Provide the [X, Y] coordinate of the cell's center where the given text is located.  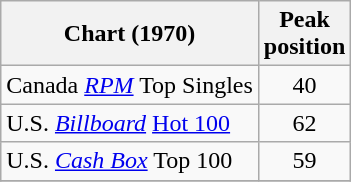
62 [304, 123]
Peakposition [304, 34]
Chart (1970) [130, 34]
Canada RPM Top Singles [130, 85]
40 [304, 85]
U.S. Billboard Hot 100 [130, 123]
U.S. Cash Box Top 100 [130, 161]
59 [304, 161]
